Search for the cell housing the specified text and yield its [X, Y] center coordinate. 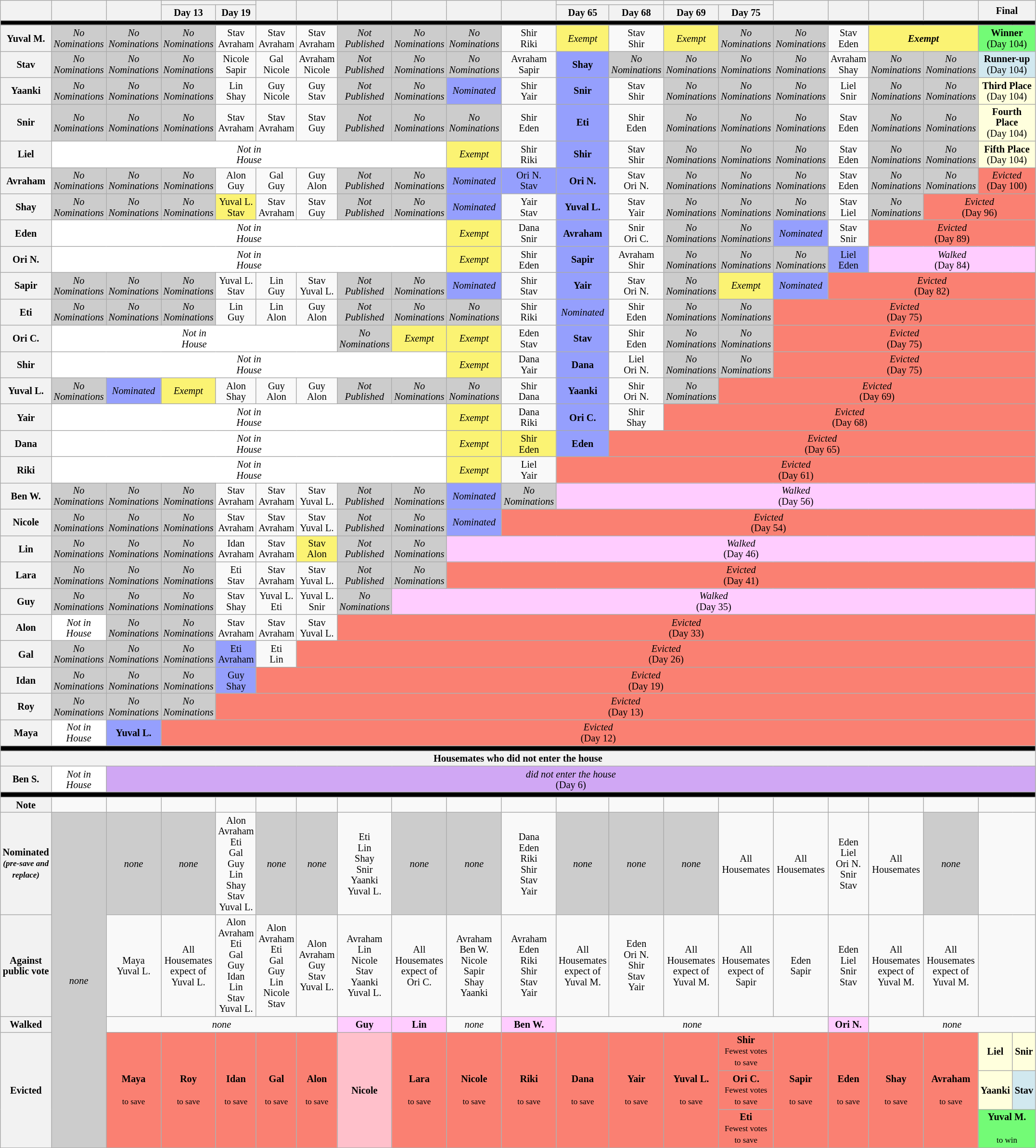
Maya [26, 732]
Danato save [582, 1090]
Evicted(Day 54) [768, 523]
Ben S. [26, 779]
DanaRiki [529, 418]
Walked [26, 1024]
Ori N.Stav [529, 181]
Evicted [26, 1090]
Evicted(Day 68) [850, 418]
Evicted(Day 33) [686, 627]
Walked(Day 84) [952, 260]
ShirOri N. [636, 391]
Final [1007, 10]
Evicted(Day 61) [796, 470]
StavLiel [848, 207]
AlonShay [236, 391]
ShirFewest votesto save [746, 1051]
Roy [26, 706]
Idan [26, 680]
AvrahamEdenRikiShirStavYair [529, 965]
Alonto save [317, 1090]
Day 19 [236, 13]
EtiLinShaySnirYaankiYuval L. [364, 863]
AvrahamLinNicoleStavYaankiYuval L. [364, 965]
Evicted(Day 65) [822, 444]
Idanto save [236, 1090]
Avrahamto save [951, 1090]
AlonAvrahamEtiGalGuyLinNicoleStav [276, 965]
Third Place(Day 104) [1007, 90]
DanaSnir [529, 233]
Evicted(Day 26) [666, 653]
YairStav [529, 207]
Yairto save [636, 1090]
Mayato save [134, 1090]
LielEden [848, 260]
Sapirto save [801, 1090]
EdenOri N.ShirStavYair [636, 965]
ShirYair [529, 90]
ShirDana [529, 391]
Yuval M. [26, 38]
Royto save [189, 1090]
Shayto save [896, 1090]
EtiAvraham [236, 653]
StavAlon [317, 548]
Evicted(Day 89) [952, 233]
EdenSapir [801, 965]
SnirOri C. [636, 233]
Day 65 [582, 13]
StavYair [636, 207]
AlonGuy [236, 181]
EtiFewest votesto save [746, 1128]
AllHousematesexpect ofSapir [746, 965]
AlonAvrahamEtiGalGuyIdanLinStavYuval L. [236, 965]
EtiStav [236, 574]
AvrahamNicole [317, 64]
EdenLielOri N.SnirStav [848, 863]
Evicted(Day 13) [626, 706]
LinShay [236, 90]
did not enter the house(Day 6) [571, 779]
Lara [26, 574]
Winner(Day 104) [1007, 38]
LielOri N. [636, 365]
Fifth Place(Day 104) [1007, 154]
Note [26, 804]
Against public vote [26, 965]
DanaEdenRikiShirStavYair [529, 863]
AvrahamShir [636, 260]
Riki [26, 470]
AllHousematesexpect ofOri C. [419, 965]
Day 13 [189, 13]
Yuval L.Snir [317, 601]
Larato save [419, 1090]
Yuval L.Eti [276, 601]
AvrahamShay [848, 64]
Evicted(Day 12) [599, 732]
Evicted(Day 96) [980, 207]
Evicted(Day 100) [1007, 181]
ShirShay [636, 418]
Walked(Day 46) [741, 548]
ShirStav [529, 286]
Yuval M.to win [1007, 1128]
Fourth Place(Day 104) [1007, 122]
Housemates who did not enter the house [518, 758]
GalGuy [276, 181]
NicoleSapir [236, 64]
DanaYair [529, 365]
LielSnir [848, 90]
Evicted(Day 41) [741, 574]
Walked(Day 56) [796, 496]
Runner-up(Day 104) [1007, 64]
Edento save [848, 1090]
Alon [26, 627]
GalNicole [276, 64]
Day 69 [691, 13]
Evicted(Day 69) [877, 391]
EdenStav [529, 339]
LinAlon [276, 312]
Evicted(Day 19) [646, 680]
Rikito save [529, 1090]
AlonAvrahamEtiGalGuyLinShayStavYuval L. [236, 863]
Walked(Day 35) [714, 601]
GuyShay [236, 680]
GuyStav [317, 90]
AvrahamBen W.NicoleSapirShayYaanki [474, 965]
Evicted(Day 82) [932, 286]
AllHousematesexpect ofYuval L. [189, 965]
MayaYuval L. [134, 965]
Yuval L.to save [691, 1090]
IdanAvraham [236, 548]
AlonAvrahamGuyStavYuval L. [317, 965]
EdenLielSnirStav [848, 965]
Ori C.Fewest votesto save [746, 1090]
AvrahamSapir [529, 64]
Nominated(pre-save and replace) [26, 863]
StavSnir [848, 233]
Nicoleto save [474, 1090]
EtiLin [276, 653]
LielYair [529, 470]
Galto save [276, 1090]
Day 68 [636, 13]
Day 75 [746, 13]
StavShay [236, 601]
GuyNicole [276, 90]
Gal [26, 653]
